Output the (X, Y) coordinate of the center of the cell containing the given text.  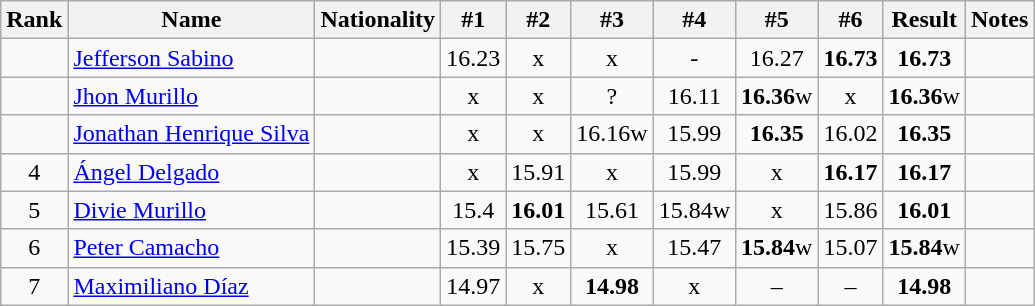
? (612, 96)
#2 (538, 20)
Result (924, 20)
Name (192, 20)
15.75 (538, 248)
5 (34, 210)
Ángel Delgado (192, 172)
Jonathan Henrique Silva (192, 134)
16.27 (777, 58)
#3 (612, 20)
15.39 (474, 248)
15.61 (612, 210)
Rank (34, 20)
15.4 (474, 210)
Maximiliano Díaz (192, 286)
6 (34, 248)
16.23 (474, 58)
Divie Murillo (192, 210)
14.97 (474, 286)
#5 (777, 20)
15.86 (850, 210)
15.47 (694, 248)
4 (34, 172)
- (694, 58)
7 (34, 286)
#1 (474, 20)
#6 (850, 20)
#4 (694, 20)
16.02 (850, 134)
16.11 (694, 96)
15.91 (538, 172)
15.07 (850, 248)
16.16w (612, 134)
Jefferson Sabino (192, 58)
Jhon Murillo (192, 96)
Peter Camacho (192, 248)
Nationality (378, 20)
Notes (999, 20)
